Output the [X, Y] coordinate of the center of the cell containing the given text.  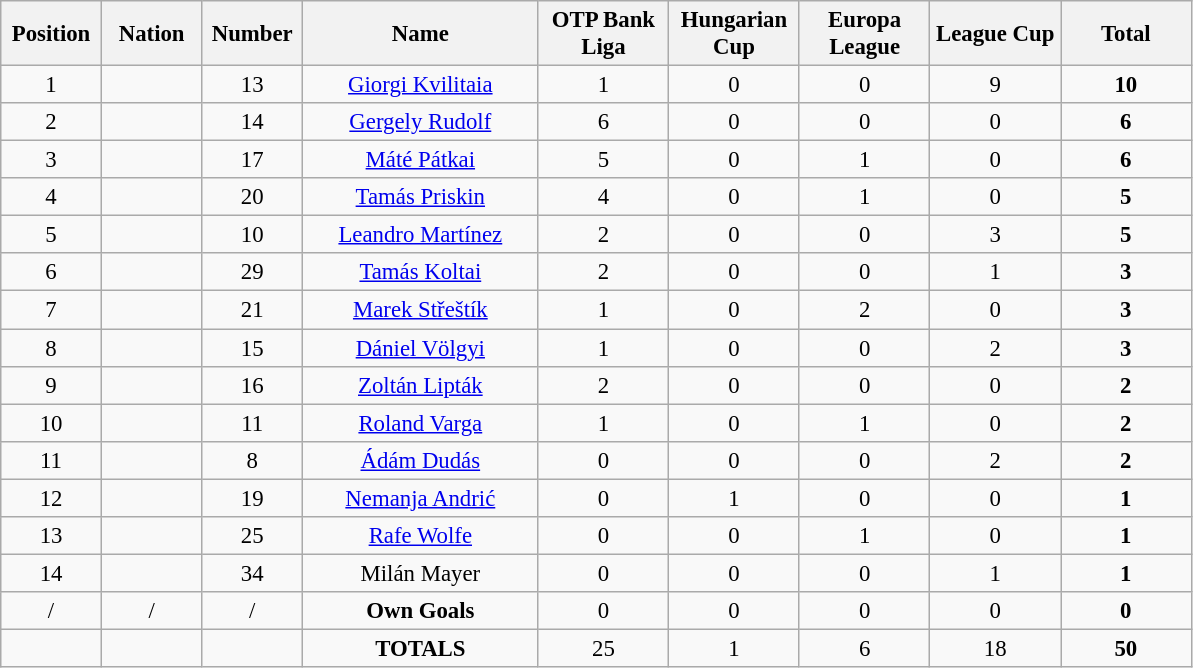
21 [252, 310]
Ádám Dudás [421, 460]
Total [1126, 34]
Nation [152, 34]
Giorgi Kvilitaia [421, 85]
League Cup [996, 34]
TOTALS [421, 648]
Tamás Priskin [421, 197]
17 [252, 160]
Marek Střeštík [421, 310]
50 [1126, 648]
Own Goals [421, 611]
Milán Mayer [421, 573]
Gergely Rudolf [421, 122]
Zoltán Lipták [421, 385]
Position [52, 34]
Hungarian Cup [734, 34]
20 [252, 197]
15 [252, 348]
Nemanja Andrić [421, 498]
Roland Varga [421, 423]
16 [252, 385]
Europa League [864, 34]
Leandro Martínez [421, 235]
18 [996, 648]
Number [252, 34]
Máté Pátkai [421, 160]
OTP Bank Liga [604, 34]
34 [252, 573]
Dániel Völgyi [421, 348]
29 [252, 273]
Name [421, 34]
19 [252, 498]
Tamás Koltai [421, 273]
7 [52, 310]
Rafe Wolfe [421, 536]
12 [52, 498]
